Locate the cell with the specified text and output its [x, y] center coordinate. 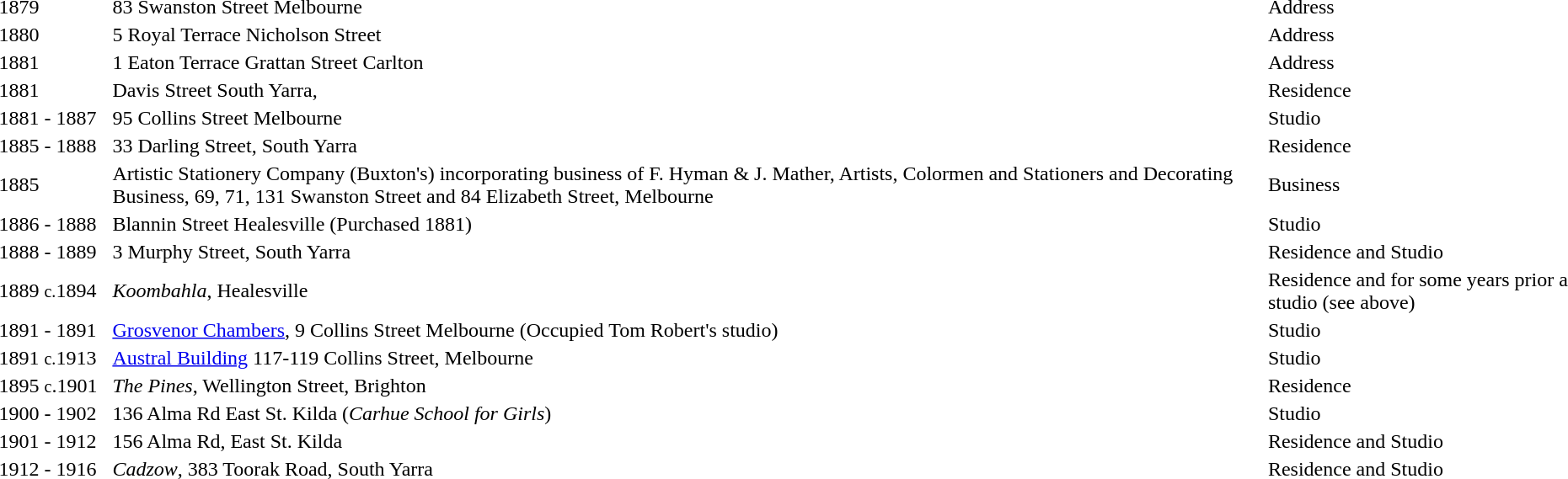
33 Darling Street, South Yarra [688, 146]
Davis Street South Yarra, [688, 90]
- 1891 [71, 330]
95 Collins Street Melbourne [688, 118]
c.1901 [71, 386]
c.1894 [71, 291]
Blannin Street Healesville (Purchased 1881) [688, 224]
1 Eaton Terrace Grattan Street Carlton [688, 62]
- 1887 [71, 118]
5 Royal Terrace Nicholson Street [688, 35]
136 Alma Rd East St. Kilda (Carhue School for Girls) [688, 413]
3 Murphy Street, South Yarra [688, 252]
Austral Building 117-119 Collins Street, Melbourne [688, 358]
- 1902 [71, 413]
c.1913 [71, 358]
Grosvenor Chambers, 9 Collins Street Melbourne (Occupied Tom Robert's studio) [688, 330]
- 1912 [71, 441]
- 1889 [71, 252]
Koombahla, Healesville [688, 291]
156 Alma Rd, East St. Kilda [688, 441]
The Pines, Wellington Street, Brighton [688, 386]
